Return (X, Y) of the center of cell containing provided text 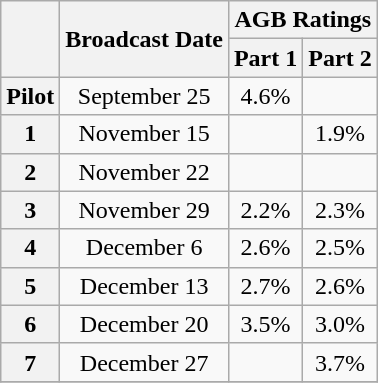
Part 1 (265, 58)
2 (30, 172)
December 27 (144, 362)
1 (30, 134)
December 6 (144, 248)
AGB Ratings (302, 20)
3.5% (265, 324)
4.6% (265, 96)
5 (30, 286)
Pilot (30, 96)
2.3% (340, 210)
1.9% (340, 134)
3 (30, 210)
2.7% (265, 286)
Broadcast Date (144, 39)
Part 2 (340, 58)
November 29 (144, 210)
2.5% (340, 248)
November 15 (144, 134)
7 (30, 362)
6 (30, 324)
December 13 (144, 286)
3.7% (340, 362)
4 (30, 248)
November 22 (144, 172)
3.0% (340, 324)
2.2% (265, 210)
September 25 (144, 96)
December 20 (144, 324)
